Pinpoint the cell where the given text exists, returning its (X, Y) midpoint coordinate. 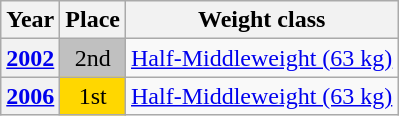
2006 (30, 96)
Weight class (262, 20)
2nd (93, 58)
1st (93, 96)
Place (93, 20)
Year (30, 20)
2002 (30, 58)
